For the text-containing cell, return its midpoint in [x, y] coordinate format. 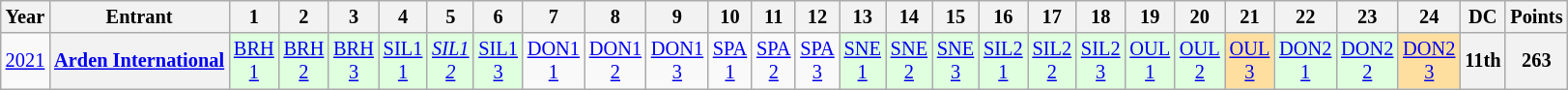
20 [1200, 16]
17 [1052, 16]
11th [1482, 61]
5 [450, 16]
SPA2 [773, 61]
SIL21 [1003, 61]
BRH3 [354, 61]
BRH1 [254, 61]
DON23 [1429, 61]
13 [863, 16]
10 [730, 16]
9 [677, 16]
SNE1 [863, 61]
DON21 [1305, 61]
DON11 [554, 61]
3 [354, 16]
SIL12 [450, 61]
1 [254, 16]
23 [1367, 16]
SPA1 [730, 61]
Year [25, 16]
24 [1429, 16]
DON22 [1367, 61]
15 [955, 16]
DON12 [615, 61]
21 [1250, 16]
6 [498, 16]
Entrant [139, 16]
2 [304, 16]
11 [773, 16]
OUL1 [1150, 61]
12 [817, 16]
18 [1100, 16]
Points [1536, 16]
SIL11 [403, 61]
OUL3 [1250, 61]
SIL23 [1100, 61]
SNE3 [955, 61]
SIL13 [498, 61]
8 [615, 16]
19 [1150, 16]
DC [1482, 16]
7 [554, 16]
Arden International [139, 61]
BRH2 [304, 61]
OUL2 [1200, 61]
14 [909, 16]
263 [1536, 61]
SNE2 [909, 61]
22 [1305, 16]
SPA3 [817, 61]
2021 [25, 61]
SIL22 [1052, 61]
DON13 [677, 61]
16 [1003, 16]
4 [403, 16]
